Output the (x, y) coordinate of the center of the cell containing the given text.  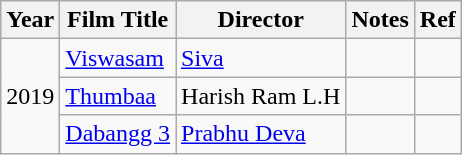
Film Title (118, 20)
Prabhu Deva (261, 134)
Harish Ram L.H (261, 96)
Ref (438, 20)
Director (261, 20)
Notes (380, 20)
Siva (261, 58)
Year (30, 20)
Thumbaa (118, 96)
2019 (30, 96)
Dabangg 3 (118, 134)
Viswasam (118, 58)
